Locate the cell with the specified text and output its (x, y) center coordinate. 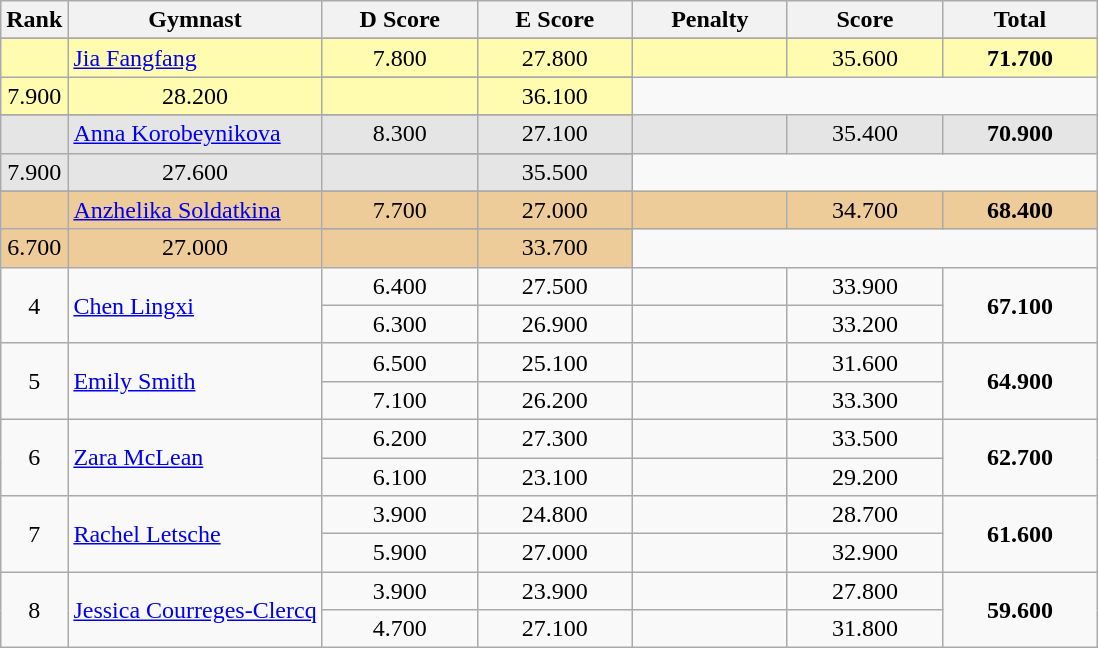
25.100 (554, 362)
29.200 (864, 477)
8.300 (400, 134)
33.700 (554, 248)
6.400 (400, 286)
7.700 (400, 210)
6.100 (400, 477)
61.600 (1020, 534)
33.300 (864, 400)
35.500 (554, 172)
5.900 (400, 553)
26.900 (554, 324)
8 (34, 610)
Emily Smith (195, 381)
71.700 (1020, 58)
36.100 (554, 96)
32.900 (864, 553)
33.200 (864, 324)
31.800 (864, 629)
64.900 (1020, 381)
Jessica Courreges-Clercq (195, 610)
4 (34, 305)
6.200 (400, 438)
Chen Lingxi (195, 305)
Zara McLean (195, 457)
6.300 (400, 324)
Anna Korobeynikova (195, 134)
7.800 (400, 58)
D Score (400, 20)
Rank (34, 20)
27.500 (554, 286)
24.800 (554, 515)
62.700 (1020, 457)
Score (864, 20)
6 (34, 457)
27.600 (195, 172)
28.200 (195, 96)
6.500 (400, 362)
34.700 (864, 210)
33.500 (864, 438)
35.400 (864, 134)
28.700 (864, 515)
67.100 (1020, 305)
Rachel Letsche (195, 534)
Anzhelika Soldatkina (195, 210)
31.600 (864, 362)
7 (34, 534)
23.100 (554, 477)
5 (34, 381)
70.900 (1020, 134)
Gymnast (195, 20)
7.100 (400, 400)
E Score (554, 20)
4.700 (400, 629)
Penalty (710, 20)
26.200 (554, 400)
23.900 (554, 591)
35.600 (864, 58)
68.400 (1020, 210)
59.600 (1020, 610)
27.300 (554, 438)
Total (1020, 20)
6.700 (34, 248)
33.900 (864, 286)
Jia Fangfang (195, 58)
